Extract the [X, Y] coordinate from the center of the cell holding the provided text.  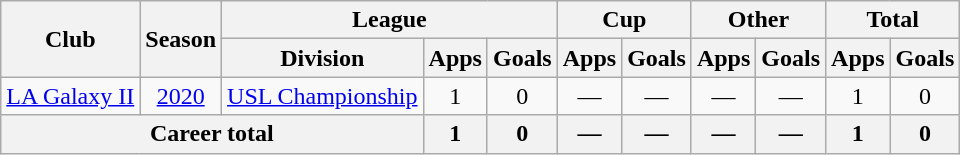
Season [181, 39]
LA Galaxy II [70, 96]
Club [70, 39]
Career total [212, 134]
Cup [624, 20]
League [390, 20]
Other [758, 20]
USL Championship [323, 96]
Division [323, 58]
2020 [181, 96]
Total [893, 20]
